Capture the cell that displays the provided text and extract its (X, Y) central coordinate. 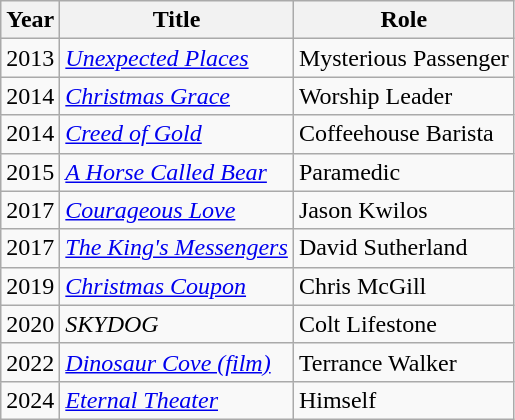
Colt Lifestone (404, 324)
Courageous Love (177, 210)
Role (404, 20)
Worship Leader (404, 96)
Chris McGill (404, 286)
Christmas Grace (177, 96)
Paramedic (404, 172)
Jason Kwilos (404, 210)
Unexpected Places (177, 58)
2019 (30, 286)
Terrance Walker (404, 362)
Dinosaur Cove (film) (177, 362)
Eternal Theater (177, 400)
Mysterious Passenger (404, 58)
David Sutherland (404, 248)
2013 (30, 58)
SKYDOG (177, 324)
The King's Messengers (177, 248)
2015 (30, 172)
Year (30, 20)
Creed of Gold (177, 134)
2022 (30, 362)
Himself (404, 400)
2024 (30, 400)
Christmas Coupon (177, 286)
Coffeehouse Barista (404, 134)
2020 (30, 324)
A Horse Called Bear (177, 172)
Title (177, 20)
